Return [x, y] of the center of cell containing provided text 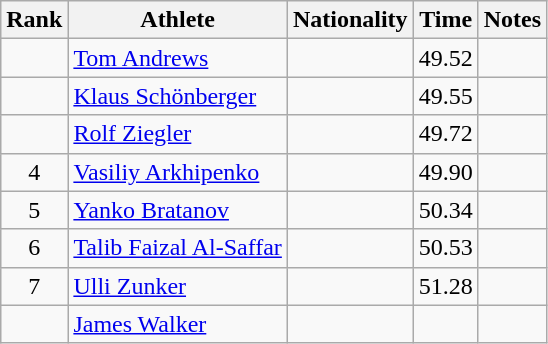
50.53 [446, 248]
Klaus Schönberger [178, 96]
49.55 [446, 96]
7 [34, 286]
James Walker [178, 324]
49.90 [446, 172]
Rank [34, 20]
Rolf Ziegler [178, 134]
Ulli Zunker [178, 286]
49.52 [446, 58]
Athlete [178, 20]
49.72 [446, 134]
50.34 [446, 210]
Nationality [350, 20]
6 [34, 248]
51.28 [446, 286]
Vasiliy Arkhipenko [178, 172]
Notes [512, 20]
5 [34, 210]
Tom Andrews [178, 58]
4 [34, 172]
Yanko Bratanov [178, 210]
Talib Faizal Al-Saffar [178, 248]
Time [446, 20]
